Locate the cell with the specified text and output its [X, Y] center coordinate. 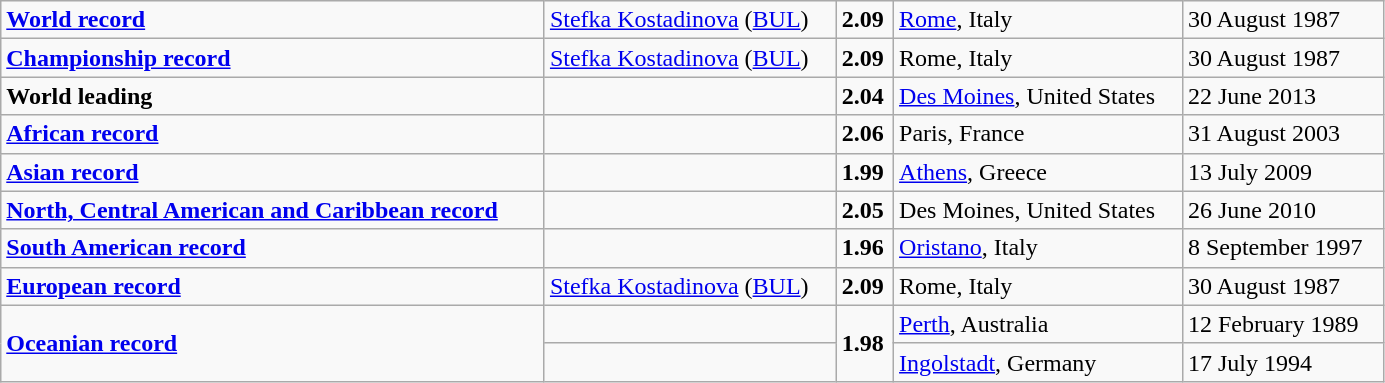
Asian record [273, 172]
European record [273, 286]
African record [273, 134]
2.04 [864, 96]
2.06 [864, 134]
2.05 [864, 210]
Ingolstadt, Germany [1038, 362]
1.98 [864, 343]
Athens, Greece [1038, 172]
17 July 1994 [1282, 362]
Perth, Australia [1038, 324]
Oristano, Italy [1038, 248]
Championship record [273, 58]
13 July 2009 [1282, 172]
12 February 1989 [1282, 324]
World record [273, 20]
Oceanian record [273, 343]
8 September 1997 [1282, 248]
31 August 2003 [1282, 134]
1.99 [864, 172]
North, Central American and Caribbean record [273, 210]
22 June 2013 [1282, 96]
World leading [273, 96]
1.96 [864, 248]
26 June 2010 [1282, 210]
Paris, France [1038, 134]
South American record [273, 248]
